Search for the cell housing the specified text and yield its [x, y] center coordinate. 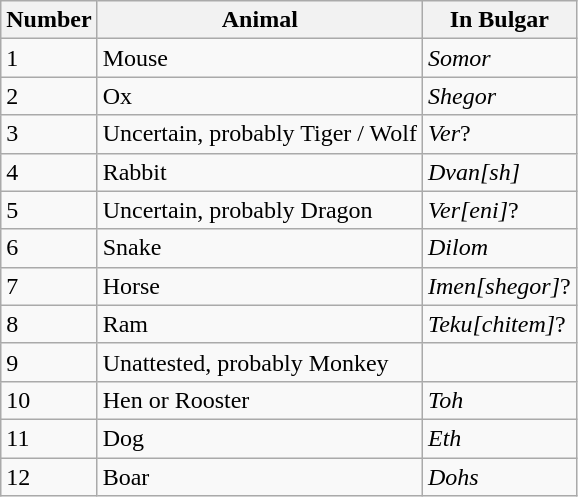
Imen[shegor]? [499, 286]
Boar [260, 477]
Dilom [499, 248]
Unattested, probably Monkey [260, 362]
Ox [260, 96]
Animal [260, 20]
8 [49, 324]
Hen or Rooster [260, 400]
1 [49, 58]
4 [49, 172]
Dog [260, 438]
5 [49, 210]
In Bulgar [499, 20]
Toh [499, 400]
Dvan[sh] [499, 172]
Ram [260, 324]
Uncertain, probably Tiger / Wolf [260, 134]
Shegor [499, 96]
Number [49, 20]
Somor [499, 58]
Snake [260, 248]
Rabbit [260, 172]
Ver[eni]? [499, 210]
Eth [499, 438]
2 [49, 96]
Teku[chitem]? [499, 324]
7 [49, 286]
11 [49, 438]
Dohs [499, 477]
Uncertain, probably Dragon [260, 210]
Ver? [499, 134]
3 [49, 134]
10 [49, 400]
Mouse [260, 58]
9 [49, 362]
Horse [260, 286]
12 [49, 477]
6 [49, 248]
